For the text-containing cell, return its midpoint in [X, Y] coordinate format. 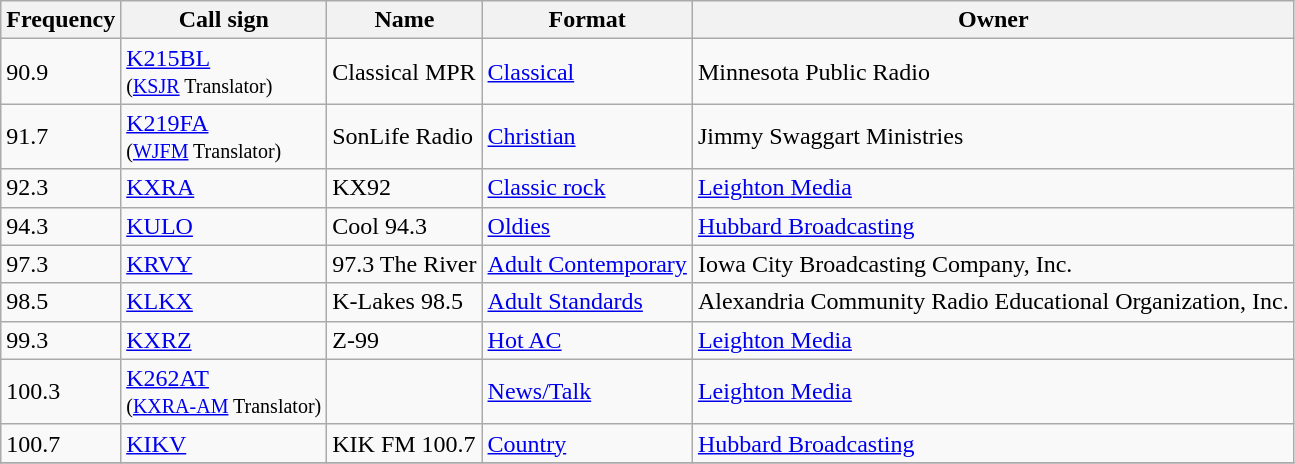
Minnesota Public Radio [993, 72]
Cool 94.3 [404, 226]
KX92 [404, 188]
92.3 [61, 188]
KULO [224, 226]
KXRZ [224, 340]
Classical MPR [404, 72]
K262AT(KXRA-AM Translator) [224, 392]
KIK FM 100.7 [404, 443]
Adult Standards [587, 302]
KIKV [224, 443]
K219FA(WJFM Translator) [224, 136]
100.3 [61, 392]
Call sign [224, 20]
Z-99 [404, 340]
Classical [587, 72]
Country [587, 443]
Adult Contemporary [587, 264]
Format [587, 20]
97.3 The River [404, 264]
Jimmy Swaggart Ministries [993, 136]
91.7 [61, 136]
Hot AC [587, 340]
Classic rock [587, 188]
K-Lakes 98.5 [404, 302]
Name [404, 20]
Christian [587, 136]
Owner [993, 20]
100.7 [61, 443]
98.5 [61, 302]
K215BL(KSJR Translator) [224, 72]
99.3 [61, 340]
97.3 [61, 264]
90.9 [61, 72]
KLKX [224, 302]
Alexandria Community Radio Educational Organization, Inc. [993, 302]
KRVY [224, 264]
Oldies [587, 226]
Frequency [61, 20]
KXRA [224, 188]
SonLife Radio [404, 136]
News/Talk [587, 392]
Iowa City Broadcasting Company, Inc. [993, 264]
94.3 [61, 226]
